Output the [x, y] coordinate of the center of the cell containing the given text.  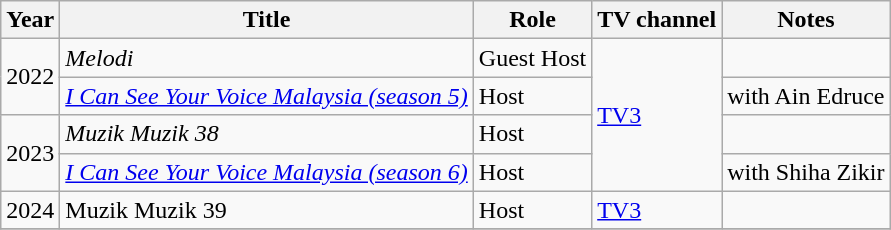
Melodi [266, 58]
Role [532, 20]
with Shiha Zikir [806, 172]
2024 [30, 210]
Muzik Muzik 39 [266, 210]
2023 [30, 153]
Guest Host [532, 58]
TV channel [657, 20]
2022 [30, 77]
with Ain Edruce [806, 96]
Muzik Muzik 38 [266, 134]
Title [266, 20]
I Can See Your Voice Malaysia (season 5) [266, 96]
I Can See Your Voice Malaysia (season 6) [266, 172]
Notes [806, 20]
Year [30, 20]
